Extract the [x, y] coordinate from the center of the cell holding the provided text.  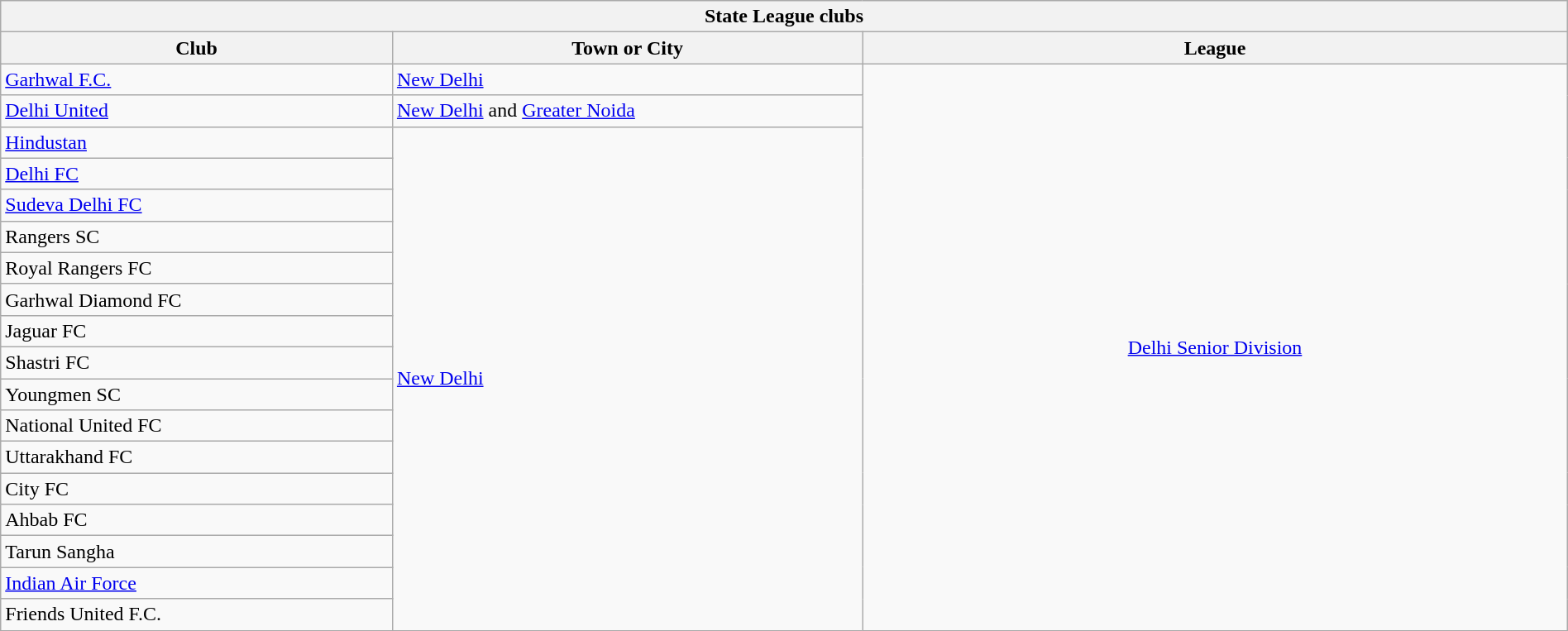
Town or City [627, 48]
Ahbab FC [197, 520]
Friends United F.C. [197, 614]
Delhi Senior Division [1216, 347]
Sudeva Delhi FC [197, 205]
League [1216, 48]
Garhwal F.C. [197, 79]
Jaguar FC [197, 331]
Rangers SC [197, 237]
City FC [197, 489]
Youngmen SC [197, 394]
Shastri FC [197, 362]
Royal Rangers FC [197, 268]
Uttarakhand FC [197, 457]
Garhwal Diamond FC [197, 299]
Delhi FC [197, 174]
New Delhi and Greater Noida [627, 111]
National United FC [197, 426]
Hindustan [197, 142]
State League clubs [784, 17]
Indian Air Force [197, 583]
Delhi United [197, 111]
Tarun Sangha [197, 552]
Club [197, 48]
